Scan for the cell matching the given text and deliver its [x, y] coordinate at center. 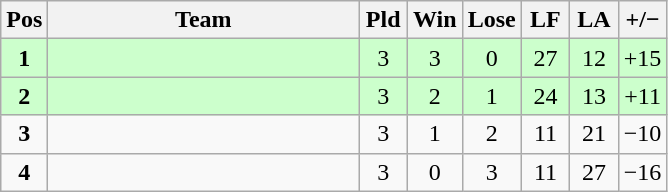
Win [434, 20]
LA [594, 20]
13 [594, 96]
+15 [642, 58]
+11 [642, 96]
Pos [24, 20]
24 [546, 96]
+/− [642, 20]
4 [24, 172]
−16 [642, 172]
Pld [384, 20]
−10 [642, 134]
Team [204, 20]
21 [594, 134]
Lose [492, 20]
LF [546, 20]
12 [594, 58]
